Provide the [X, Y] coordinate of the cell's center where the given text is located.  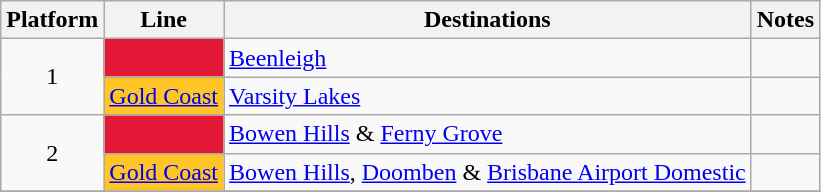
1 [52, 77]
Line [164, 20]
Beenleigh [488, 58]
Notes [785, 20]
Destinations [488, 20]
2 [52, 153]
Platform [52, 20]
Varsity Lakes [488, 96]
Bowen Hills & Ferny Grove [488, 134]
Bowen Hills, Doomben & Brisbane Airport Domestic [488, 172]
